Output the [X, Y] coordinate of the center of the cell containing the given text.  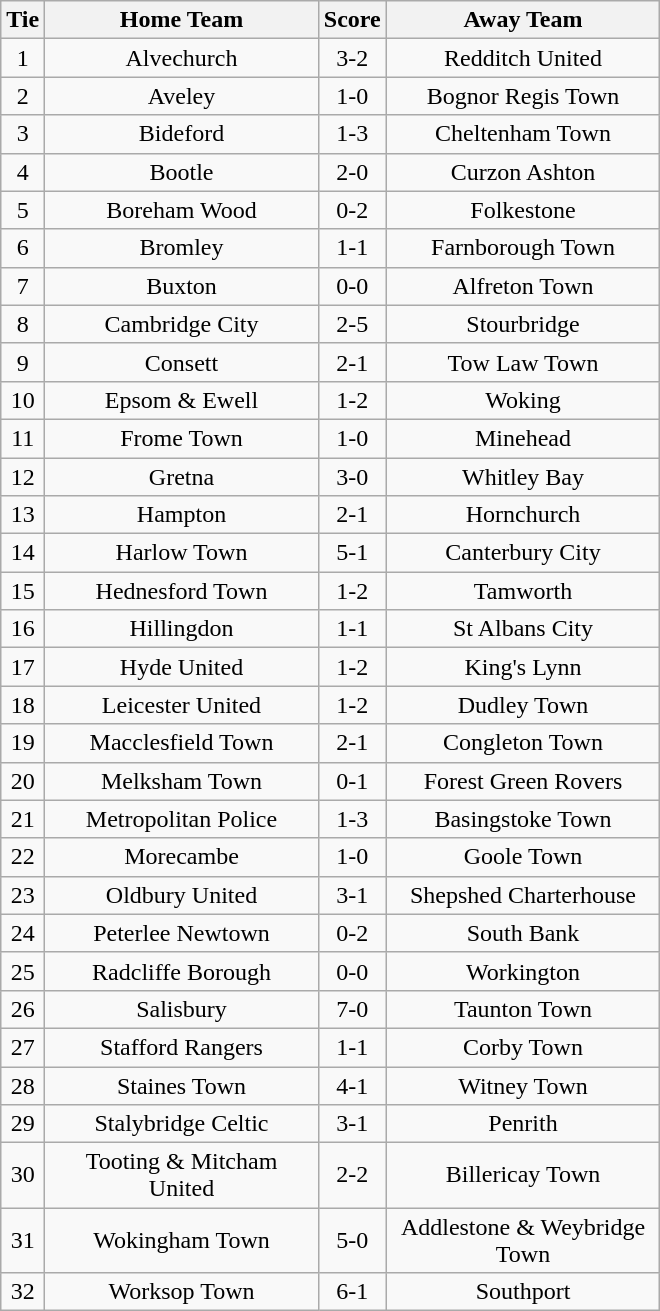
32 [23, 1292]
Corby Town [523, 1047]
Cheltenham Town [523, 134]
10 [23, 400]
Melksham Town [182, 781]
20 [23, 781]
Bognor Regis Town [523, 96]
Goole Town [523, 857]
16 [23, 629]
26 [23, 1009]
Hampton [182, 515]
Curzon Ashton [523, 172]
Metropolitan Police [182, 819]
5 [23, 210]
Worksop Town [182, 1292]
4-1 [352, 1085]
25 [23, 971]
Wokingham Town [182, 1240]
Buxton [182, 286]
Whitley Bay [523, 477]
8 [23, 324]
6-1 [352, 1292]
31 [23, 1240]
Tie [23, 20]
Leicester United [182, 705]
6 [23, 248]
Peterlee Newtown [182, 933]
15 [23, 591]
17 [23, 667]
Woking [523, 400]
7 [23, 286]
13 [23, 515]
18 [23, 705]
Score [352, 20]
24 [23, 933]
Dudley Town [523, 705]
Gretna [182, 477]
5-1 [352, 553]
Home Team [182, 20]
Canterbury City [523, 553]
2 [23, 96]
Morecambe [182, 857]
Hyde United [182, 667]
30 [23, 1176]
Harlow Town [182, 553]
Bideford [182, 134]
Salisbury [182, 1009]
Hornchurch [523, 515]
22 [23, 857]
Stafford Rangers [182, 1047]
Hillingdon [182, 629]
Billericay Town [523, 1176]
28 [23, 1085]
1 [23, 58]
Forest Green Rovers [523, 781]
11 [23, 438]
Staines Town [182, 1085]
3-0 [352, 477]
2-0 [352, 172]
Tow Law Town [523, 362]
Tooting & Mitcham United [182, 1176]
Addlestone & Weybridge Town [523, 1240]
7-0 [352, 1009]
Workington [523, 971]
Redditch United [523, 58]
Stalybridge Celtic [182, 1124]
4 [23, 172]
Witney Town [523, 1085]
Oldbury United [182, 895]
Frome Town [182, 438]
23 [23, 895]
Congleton Town [523, 743]
Alvechurch [182, 58]
Shepshed Charterhouse [523, 895]
Minehead [523, 438]
3 [23, 134]
Folkestone [523, 210]
2-5 [352, 324]
14 [23, 553]
Aveley [182, 96]
Alfreton Town [523, 286]
Bromley [182, 248]
South Bank [523, 933]
Hednesford Town [182, 591]
27 [23, 1047]
King's Lynn [523, 667]
Basingstoke Town [523, 819]
Stourbridge [523, 324]
19 [23, 743]
Cambridge City [182, 324]
29 [23, 1124]
Southport [523, 1292]
Bootle [182, 172]
Macclesfield Town [182, 743]
9 [23, 362]
12 [23, 477]
Radcliffe Borough [182, 971]
5-0 [352, 1240]
2-2 [352, 1176]
3-2 [352, 58]
Tamworth [523, 591]
Consett [182, 362]
21 [23, 819]
Farnborough Town [523, 248]
Boreham Wood [182, 210]
Away Team [523, 20]
Penrith [523, 1124]
0-1 [352, 781]
Epsom & Ewell [182, 400]
St Albans City [523, 629]
Taunton Town [523, 1009]
